From the cell containing the given text, extract its center point as (x, y) coordinate. 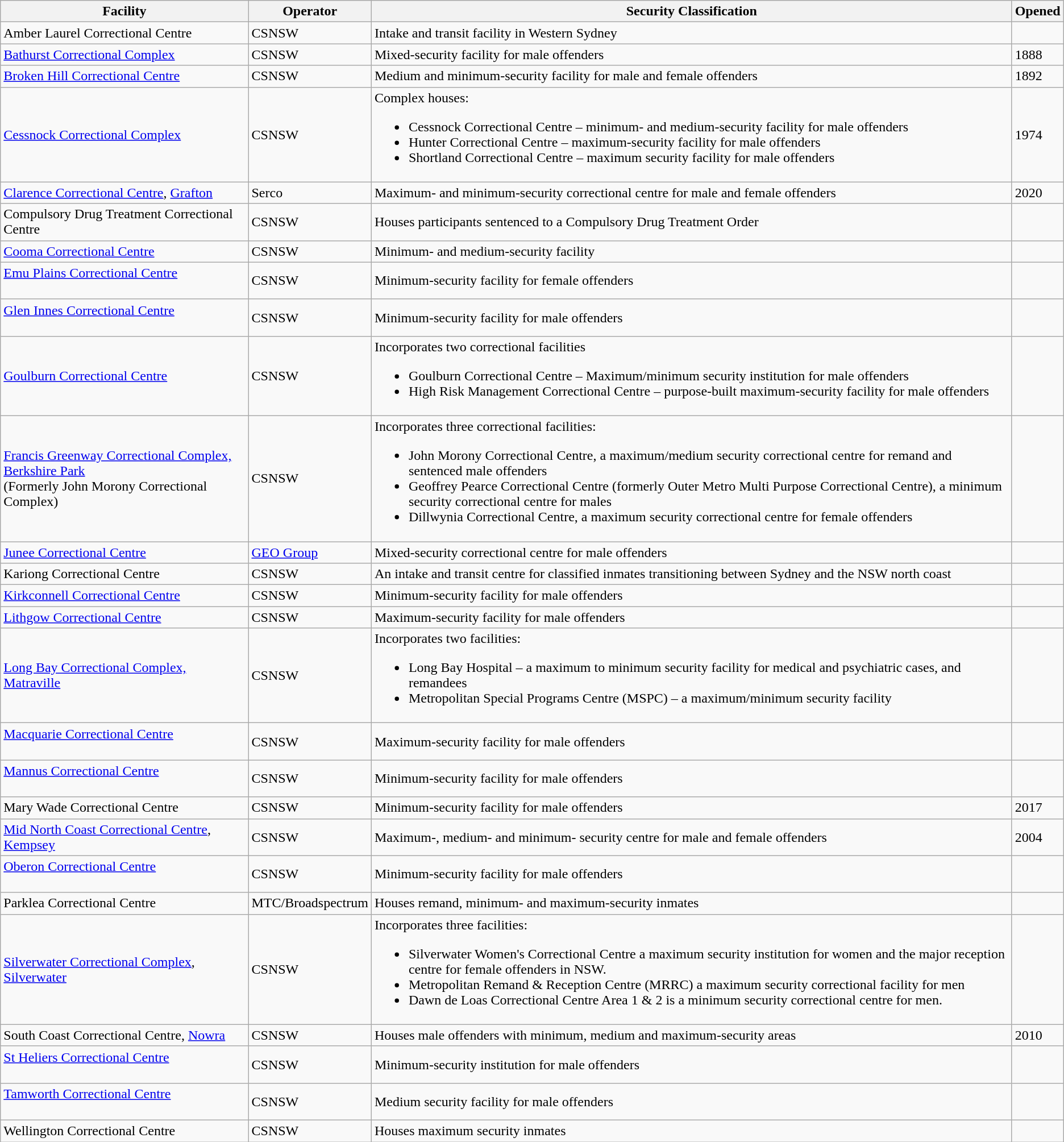
Tamworth Correctional Centre (124, 1102)
2010 (1038, 1035)
Emu Plains Correctional Centre (124, 281)
Wellington Correctional Centre (124, 1131)
Lithgow Correctional Centre (124, 617)
Glen Innes Correctional Centre (124, 317)
Bathurst Correctional Complex (124, 55)
2020 (1038, 193)
Long Bay Correctional Complex, Matraville (124, 675)
Compulsory Drug Treatment Correctional Centre (124, 222)
Junee Correctional Centre (124, 552)
St Heliers Correctional Centre (124, 1064)
Medium and minimum-security facility for male and female offenders (691, 76)
Security Classification (691, 11)
Minimum- and medium-security facility (691, 251)
Minimum-security facility for female offenders (691, 281)
Mannus Correctional Centre (124, 779)
Medium security facility for male offenders (691, 1102)
Mary Wade Correctional Centre (124, 808)
Opened (1038, 11)
Clarence Correctional Centre, Grafton (124, 193)
Serco (310, 193)
Houses participants sentenced to a Compulsory Drug Treatment Order (691, 222)
Kirkconnell Correctional Centre (124, 596)
Intake and transit facility in Western Sydney (691, 33)
Kariong Correctional Centre (124, 574)
Houses remand, minimum- and maximum-security inmates (691, 903)
Silverwater Correctional Complex, Silverwater (124, 969)
Facility (124, 11)
1888 (1038, 55)
Oberon Correctional Centre (124, 874)
Maximum- and minimum-security correctional centre for male and female offenders (691, 193)
Cooma Correctional Centre (124, 251)
Maximum-, medium- and minimum- security centre for male and female offenders (691, 837)
Goulburn Correctional Centre (124, 376)
Mixed-security facility for male offenders (691, 55)
1892 (1038, 76)
MTC/Broadspectrum (310, 903)
1974 (1038, 134)
Houses male offenders with minimum, medium and maximum-security areas (691, 1035)
Parklea Correctional Centre (124, 903)
An intake and transit centre for classified inmates transitioning between Sydney and the NSW north coast (691, 574)
GEO Group (310, 552)
Amber Laurel Correctional Centre (124, 33)
Minimum-security institution for male offenders (691, 1064)
Operator (310, 11)
2017 (1038, 808)
Mid North Coast Correctional Centre, Kempsey (124, 837)
Macquarie Correctional Centre (124, 741)
Houses maximum security inmates (691, 1131)
2004 (1038, 837)
Mixed-security correctional centre for male offenders (691, 552)
South Coast Correctional Centre, Nowra (124, 1035)
Cessnock Correctional Complex (124, 134)
Francis Greenway Correctional Complex, Berkshire Park(Formerly John Morony Correctional Complex) (124, 479)
Broken Hill Correctional Centre (124, 76)
